Pinpoint the cell where the given text exists, returning its (X, Y) midpoint coordinate. 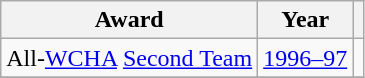
Award (130, 20)
All-WCHA Second Team (130, 58)
Year (306, 20)
1996–97 (306, 58)
